For the text-containing cell, return its midpoint in [X, Y] coordinate format. 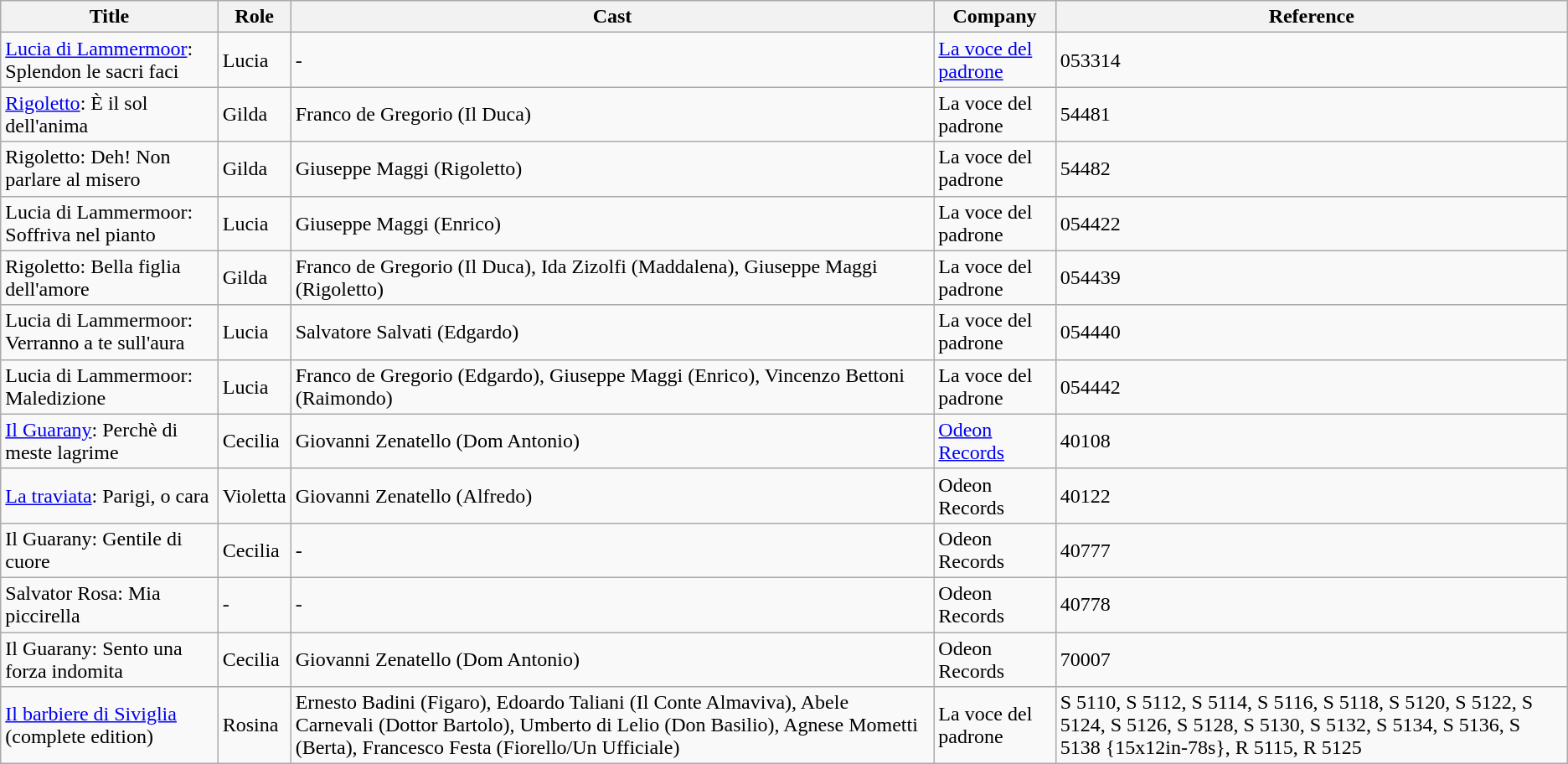
70007 [1312, 658]
Salvatore Salvati (Edgardo) [612, 332]
Il barbiere di Siviglia (complete edition) [109, 725]
La traviata: Parigi, o cara [109, 496]
Title [109, 17]
40778 [1312, 605]
40122 [1312, 496]
Il Guarany: Gentile di cuore [109, 550]
Rosina [255, 725]
054440 [1312, 332]
Rigoletto: È il sol dell'anima [109, 114]
Rigoletto: Bella figlia dell'amore [109, 278]
Reference [1312, 17]
054442 [1312, 387]
Il Guarany: Sento una forza indomita [109, 658]
40777 [1312, 550]
Lucia di Lammermoor: Maledizione [109, 387]
54482 [1312, 169]
Violetta [255, 496]
S 5110, S 5112, S 5114, S 5116, S 5118, S 5120, S 5122, S 5124, S 5126, S 5128, S 5130, S 5132, S 5134, S 5136, S 5138 {15x12in-78s}, R 5115, R 5125 [1312, 725]
Lucia di Lammermoor: Splendon le sacri faci [109, 60]
Lucia di Lammermoor: Soffriva nel pianto [109, 223]
54481 [1312, 114]
Cast [612, 17]
Giovanni Zenatello (Alfredo) [612, 496]
Franco de Gregorio (Il Duca), Ida Zizolfi (Maddalena), Giuseppe Maggi (Rigoletto) [612, 278]
053314 [1312, 60]
40108 [1312, 441]
Rigoletto: Deh! Non parlare al misero [109, 169]
Il Guarany: Perchè di meste lagrime [109, 441]
Franco de Gregorio (Edgardo), Giuseppe Maggi (Enrico), Vincenzo Bettoni (Raimondo) [612, 387]
Giuseppe Maggi (Rigoletto) [612, 169]
Salvator Rosa: Mia piccirella [109, 605]
054422 [1312, 223]
Company [995, 17]
Role [255, 17]
Giuseppe Maggi (Enrico) [612, 223]
054439 [1312, 278]
Lucia di Lammermoor: Verranno a te sull'aura [109, 332]
Franco de Gregorio (Il Duca) [612, 114]
